Scan for the cell matching the given text and deliver its [x, y] coordinate at center. 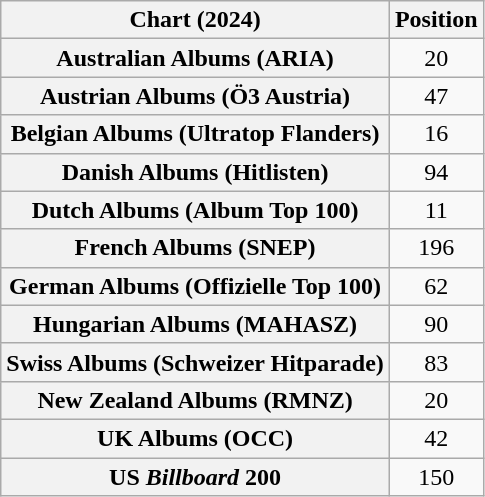
Position [436, 20]
Hungarian Albums (MAHASZ) [196, 324]
New Zealand Albums (RMNZ) [196, 400]
US Billboard 200 [196, 477]
Belgian Albums (Ultratop Flanders) [196, 134]
French Albums (SNEP) [196, 248]
94 [436, 172]
Australian Albums (ARIA) [196, 58]
German Albums (Offizielle Top 100) [196, 286]
62 [436, 286]
Danish Albums (Hitlisten) [196, 172]
83 [436, 362]
42 [436, 438]
196 [436, 248]
90 [436, 324]
Austrian Albums (Ö3 Austria) [196, 96]
11 [436, 210]
16 [436, 134]
Chart (2024) [196, 20]
150 [436, 477]
Swiss Albums (Schweizer Hitparade) [196, 362]
Dutch Albums (Album Top 100) [196, 210]
UK Albums (OCC) [196, 438]
47 [436, 96]
